Locate the cell with the specified text and output its [X, Y] center coordinate. 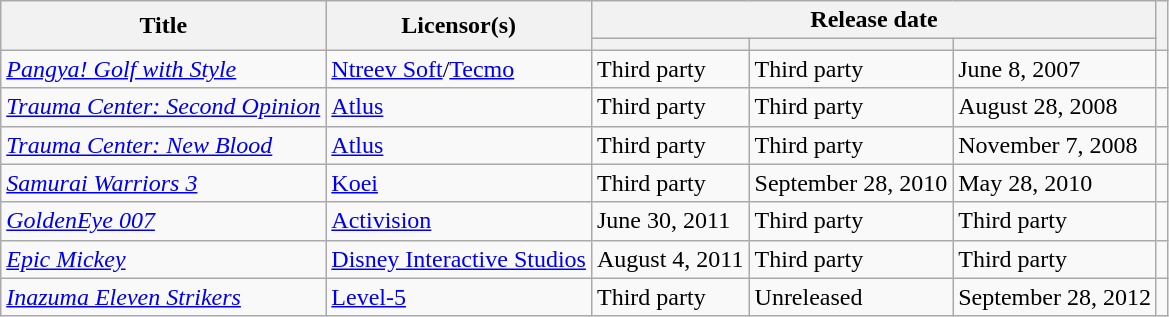
August 4, 2011 [670, 259]
Trauma Center: New Blood [164, 145]
September 28, 2012 [1055, 297]
Disney Interactive Studios [459, 259]
Activision [459, 221]
May 28, 2010 [1055, 183]
Inazuma Eleven Strikers [164, 297]
GoldenEye 007 [164, 221]
Ntreev Soft/Tecmo [459, 69]
Epic Mickey [164, 259]
Licensor(s) [459, 26]
November 7, 2008 [1055, 145]
Title [164, 26]
Release date [874, 20]
September 28, 2010 [851, 183]
Unreleased [851, 297]
Pangya! Golf with Style [164, 69]
Trauma Center: Second Opinion [164, 107]
Level-5 [459, 297]
June 8, 2007 [1055, 69]
Koei [459, 183]
Samurai Warriors 3 [164, 183]
June 30, 2011 [670, 221]
August 28, 2008 [1055, 107]
